For the text-containing cell, return its midpoint in [X, Y] coordinate format. 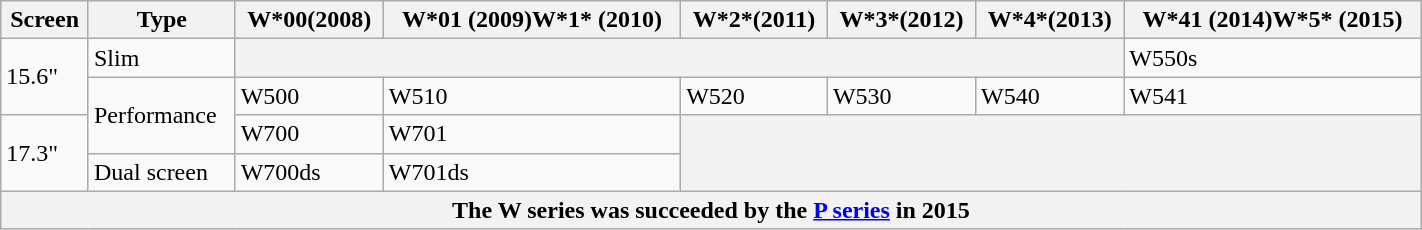
W*2*(2011) [754, 20]
Slim [162, 58]
W500 [309, 96]
W700 [309, 134]
W520 [754, 96]
17.3" [45, 153]
W540 [1050, 96]
W*3*(2012) [901, 20]
The W series was succeeded by the P series in 2015 [711, 210]
W*00(2008) [309, 20]
W541 [1272, 96]
Type [162, 20]
W701ds [532, 172]
W550s [1272, 58]
15.6" [45, 77]
W510 [532, 96]
W700ds [309, 172]
Dual screen [162, 172]
W*4*(2013) [1050, 20]
W*41 (2014)W*5* (2015) [1272, 20]
Performance [162, 115]
W701 [532, 134]
W530 [901, 96]
Screen [45, 20]
W*01 (2009)W*1* (2010) [532, 20]
